Capture the cell that displays the provided text and extract its [X, Y] central coordinate. 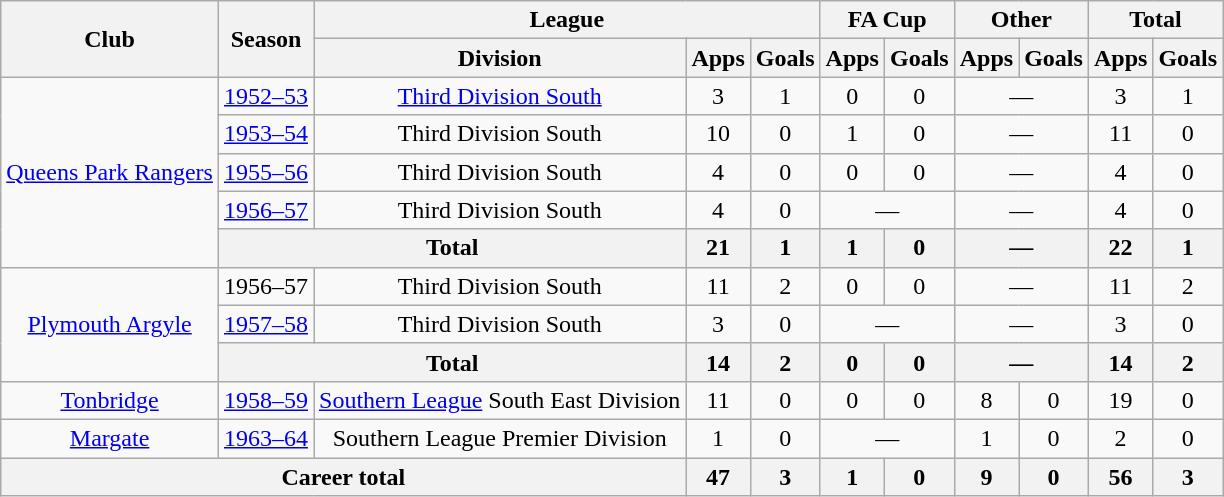
8 [986, 400]
10 [718, 134]
21 [718, 248]
1955–56 [266, 172]
Club [110, 39]
Career total [344, 477]
47 [718, 477]
Southern League Premier Division [500, 438]
1958–59 [266, 400]
Margate [110, 438]
League [568, 20]
56 [1120, 477]
Southern League South East Division [500, 400]
19 [1120, 400]
1952–53 [266, 96]
1963–64 [266, 438]
FA Cup [887, 20]
Tonbridge [110, 400]
1957–58 [266, 324]
Division [500, 58]
Other [1021, 20]
Season [266, 39]
9 [986, 477]
1953–54 [266, 134]
22 [1120, 248]
Queens Park Rangers [110, 172]
Plymouth Argyle [110, 324]
